Scan for the cell matching the given text and deliver its [x, y] coordinate at center. 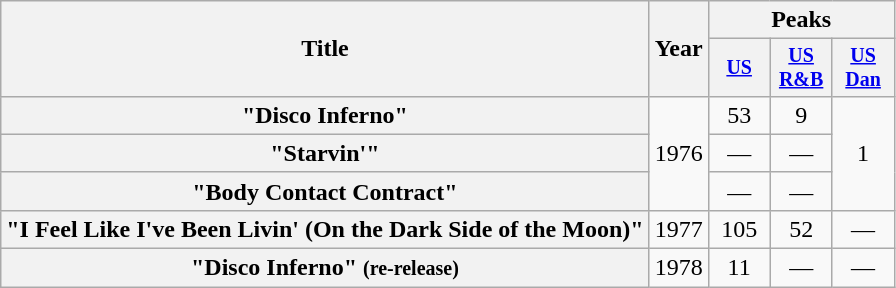
1977 [678, 229]
Title [325, 49]
USR&B [801, 68]
"Starvin'" [325, 153]
1 [863, 153]
52 [801, 229]
"Disco Inferno" [325, 115]
1978 [678, 268]
53 [739, 115]
"Disco Inferno" (re-release) [325, 268]
1976 [678, 153]
US [739, 68]
105 [739, 229]
11 [739, 268]
Year [678, 49]
"I Feel Like I've Been Livin' (On the Dark Side of the Moon)" [325, 229]
Peaks [801, 20]
"Body Contact Contract" [325, 191]
9 [801, 115]
USDan [863, 68]
